Determine the (x, y) coordinate at the center of the cell enclosing the given text.  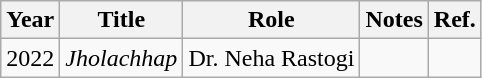
Dr. Neha Rastogi (272, 58)
Ref. (454, 20)
Jholachhap (122, 58)
Role (272, 20)
2022 (30, 58)
Notes (394, 20)
Title (122, 20)
Year (30, 20)
